Identify which cell holds the provided text, then report its (x, y) central coordinate. 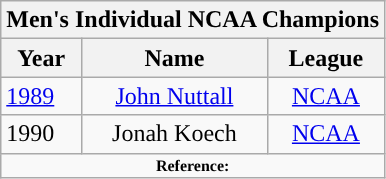
Year (42, 58)
League (326, 58)
1990 (42, 134)
1989 (42, 96)
Men's Individual NCAA Champions (193, 20)
Jonah Koech (175, 134)
John Nuttall (175, 96)
Name (175, 58)
Reference: (193, 165)
